Return [x, y] of the center of cell containing provided text 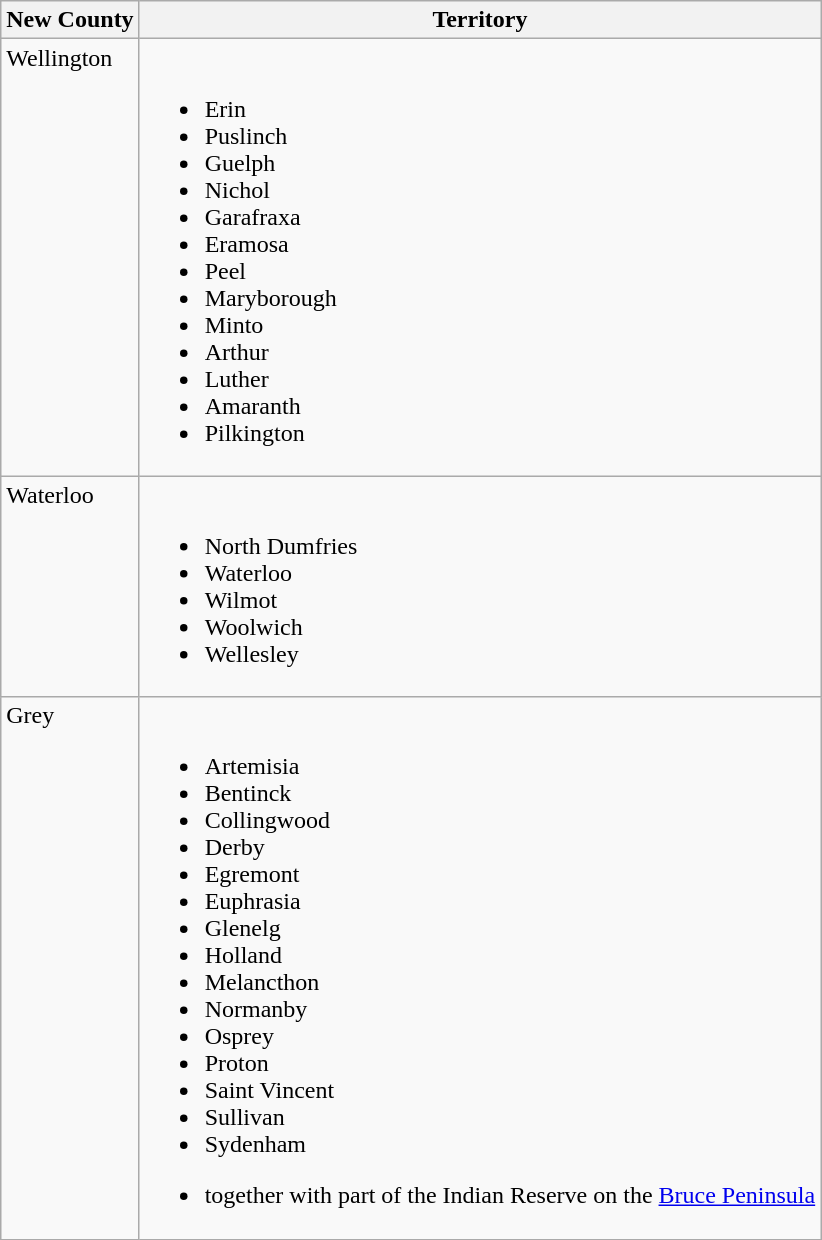
North DumfriesWaterlooWilmotWoolwichWellesley [480, 586]
ErinPuslinchGuelphNicholGarafraxaEramosaPeelMaryboroughMintoArthurLutherAmaranthPilkington [480, 258]
Wellington [70, 258]
New County [70, 20]
Territory [480, 20]
Grey [70, 968]
Waterloo [70, 586]
